Extract the (X, Y) coordinate from the center of the cell holding the provided text.  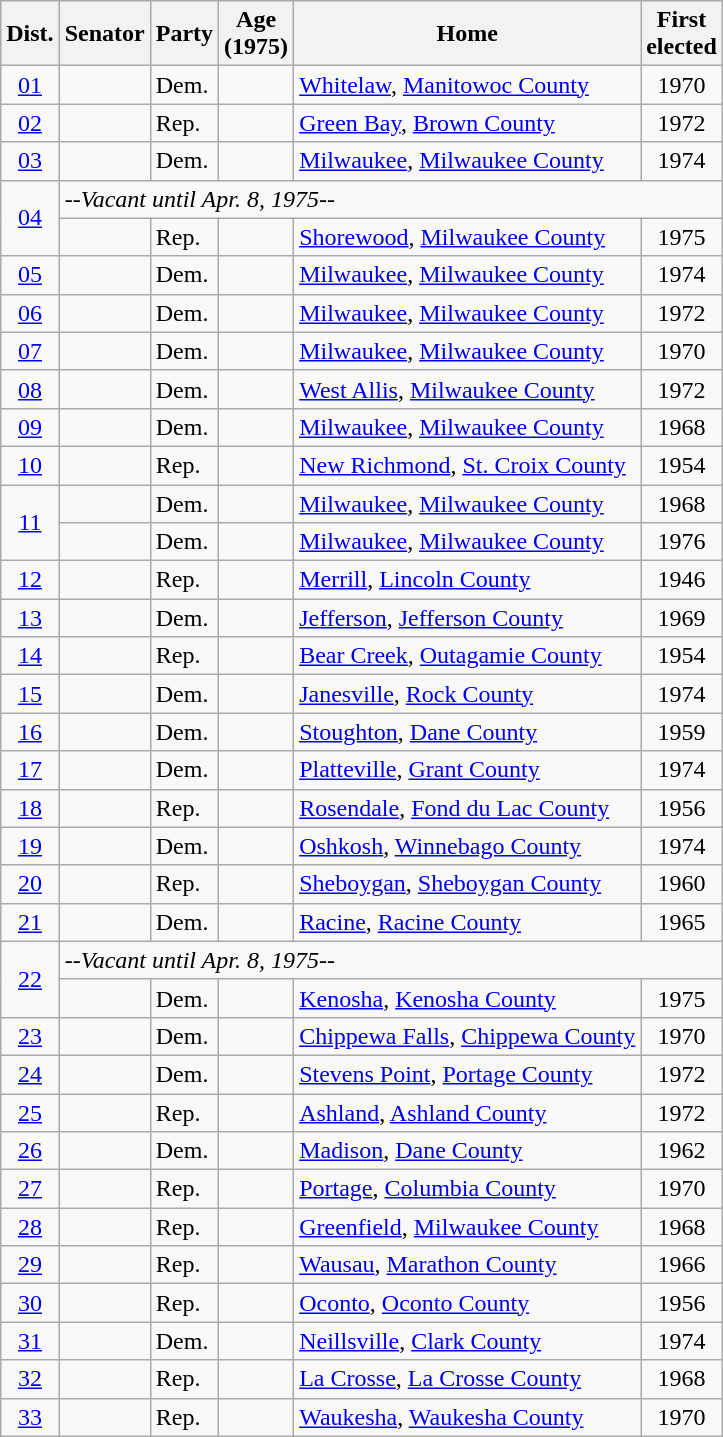
1966 (682, 1265)
Greenfield, Milwaukee County (468, 1227)
Oshkosh, Winnebago County (468, 846)
10 (30, 465)
Stevens Point, Portage County (468, 1074)
Age(1975) (256, 34)
26 (30, 1151)
1969 (682, 618)
Jefferson, Jefferson County (468, 618)
09 (30, 427)
28 (30, 1227)
05 (30, 275)
Rosendale, Fond du Lac County (468, 808)
1960 (682, 884)
15 (30, 694)
Racine, Racine County (468, 922)
30 (30, 1303)
Home (468, 34)
Firstelected (682, 34)
Dist. (30, 34)
West Allis, Milwaukee County (468, 389)
01 (30, 85)
Merrill, Lincoln County (468, 580)
23 (30, 1036)
Shorewood, Milwaukee County (468, 237)
Wausau, Marathon County (468, 1265)
27 (30, 1189)
02 (30, 123)
14 (30, 656)
12 (30, 580)
07 (30, 351)
32 (30, 1379)
Senator (104, 34)
New Richmond, St. Croix County (468, 465)
04 (30, 218)
19 (30, 846)
Janesville, Rock County (468, 694)
25 (30, 1113)
11 (30, 522)
13 (30, 618)
1962 (682, 1151)
Sheboygan, Sheboygan County (468, 884)
Waukesha, Waukesha County (468, 1417)
31 (30, 1341)
Party (184, 34)
La Crosse, La Crosse County (468, 1379)
Madison, Dane County (468, 1151)
29 (30, 1265)
21 (30, 922)
33 (30, 1417)
18 (30, 808)
08 (30, 389)
06 (30, 313)
24 (30, 1074)
Green Bay, Brown County (468, 123)
Oconto, Oconto County (468, 1303)
03 (30, 161)
20 (30, 884)
1959 (682, 732)
16 (30, 732)
22 (30, 979)
1965 (682, 922)
Stoughton, Dane County (468, 732)
1946 (682, 580)
Ashland, Ashland County (468, 1113)
Bear Creek, Outagamie County (468, 656)
Portage, Columbia County (468, 1189)
Chippewa Falls, Chippewa County (468, 1036)
Neillsville, Clark County (468, 1341)
Kenosha, Kenosha County (468, 998)
Platteville, Grant County (468, 770)
1976 (682, 542)
Whitelaw, Manitowoc County (468, 85)
17 (30, 770)
